Locate the cell with the specified text and output its (x, y) center coordinate. 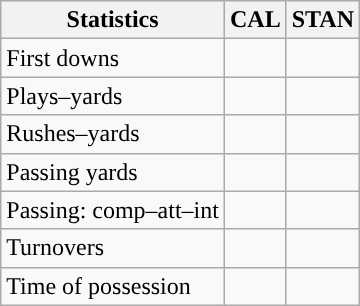
Statistics (113, 20)
STAN (322, 20)
CAL (255, 20)
Time of possession (113, 286)
Passing yards (113, 172)
Plays–yards (113, 96)
Turnovers (113, 248)
First downs (113, 58)
Passing: comp–att–int (113, 210)
Rushes–yards (113, 134)
